Output the [x, y] coordinate of the center of the cell containing the given text.  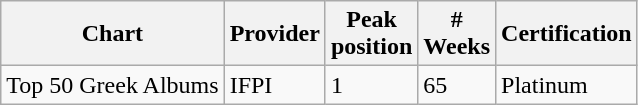
1 [371, 85]
Provider [274, 34]
Peakposition [371, 34]
Top 50 Greek Albums [112, 85]
Chart [112, 34]
Platinum [567, 85]
#Weeks [457, 34]
IFPI [274, 85]
Certification [567, 34]
65 [457, 85]
